Locate the cell with the specified text and output its (x, y) center coordinate. 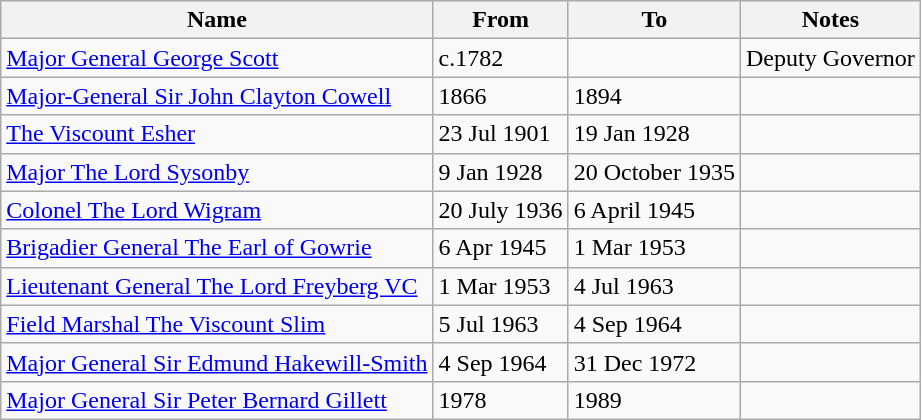
1978 (500, 400)
Major General Sir Edmund Hakewill-Smith (217, 362)
Lieutenant General The Lord Freyberg VC (217, 286)
1866 (500, 96)
1989 (654, 400)
Major-General Sir John Clayton Cowell (217, 96)
23 Jul 1901 (500, 134)
1894 (654, 96)
Major General George Scott (217, 58)
Major The Lord Sysonby (217, 172)
Major General Sir Peter Bernard Gillett (217, 400)
20 July 1936 (500, 210)
9 Jan 1928 (500, 172)
Brigadier General The Earl of Gowrie (217, 248)
Notes (831, 20)
4 Jul 1963 (654, 286)
5 Jul 1963 (500, 324)
From (500, 20)
Field Marshal The Viscount Slim (217, 324)
6 Apr 1945 (500, 248)
The Viscount Esher (217, 134)
c.1782 (500, 58)
19 Jan 1928 (654, 134)
20 October 1935 (654, 172)
To (654, 20)
Name (217, 20)
6 April 1945 (654, 210)
31 Dec 1972 (654, 362)
Deputy Governor (831, 58)
Colonel The Lord Wigram (217, 210)
